Extract the (x, y) coordinate from the center of the cell holding the provided text.  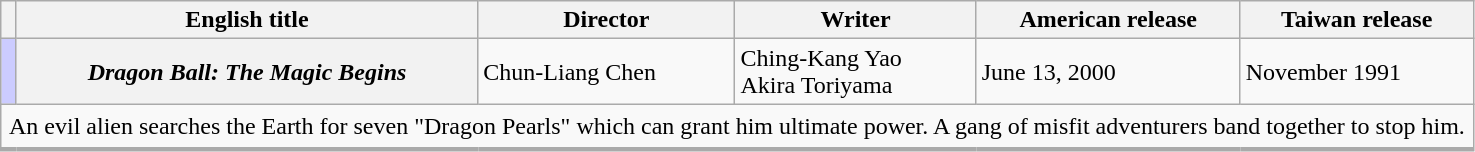
Chun-Liang Chen (606, 72)
Taiwan release (1356, 20)
English title (247, 20)
Director (606, 20)
Ching-Kang YaoAkira Toriyama (856, 72)
American release (1108, 20)
November 1991 (1356, 72)
Writer (856, 20)
Dragon Ball: The Magic Begins (247, 72)
June 13, 2000 (1108, 72)
